Identify which cell holds the provided text, then report its (X, Y) central coordinate. 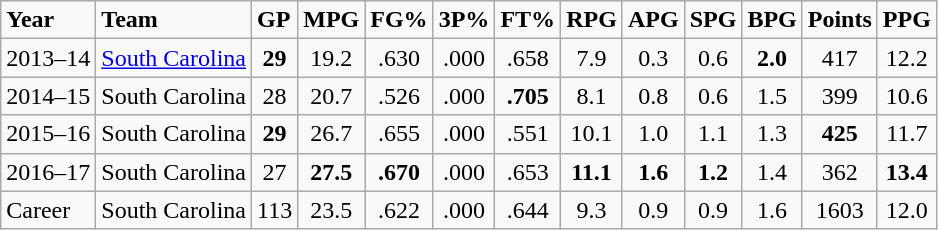
Career (48, 210)
11.7 (906, 134)
.655 (399, 134)
12.0 (906, 210)
2013–14 (48, 58)
Year (48, 20)
FG% (399, 20)
7.9 (592, 58)
MPG (332, 20)
.670 (399, 172)
FT% (528, 20)
.653 (528, 172)
10.1 (592, 134)
APG (653, 20)
3P% (464, 20)
.630 (399, 58)
8.1 (592, 96)
9.3 (592, 210)
2.0 (772, 58)
417 (840, 58)
23.5 (332, 210)
Points (840, 20)
.658 (528, 58)
2015–16 (48, 134)
1.2 (713, 172)
2016–17 (48, 172)
1.3 (772, 134)
19.2 (332, 58)
12.2 (906, 58)
.622 (399, 210)
113 (275, 210)
.551 (528, 134)
362 (840, 172)
27.5 (332, 172)
11.1 (592, 172)
28 (275, 96)
20.7 (332, 96)
13.4 (906, 172)
RPG (592, 20)
1603 (840, 210)
0.3 (653, 58)
26.7 (332, 134)
0.8 (653, 96)
Team (174, 20)
399 (840, 96)
SPG (713, 20)
425 (840, 134)
1.1 (713, 134)
2014–15 (48, 96)
1.0 (653, 134)
.705 (528, 96)
.526 (399, 96)
1.4 (772, 172)
GP (275, 20)
27 (275, 172)
10.6 (906, 96)
BPG (772, 20)
PPG (906, 20)
1.5 (772, 96)
.644 (528, 210)
